Determine the [x, y] coordinate at the center of the cell enclosing the given text.  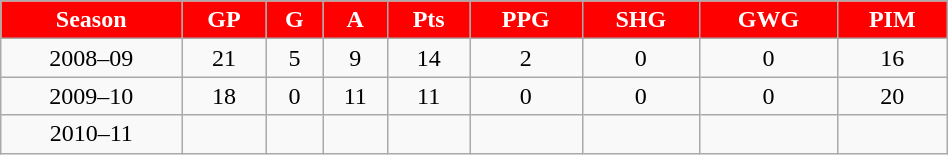
GWG [769, 20]
GP [224, 20]
20 [892, 96]
Pts [429, 20]
2010–11 [92, 134]
2 [526, 58]
A [356, 20]
SHG [641, 20]
18 [224, 96]
2009–10 [92, 96]
21 [224, 58]
PPG [526, 20]
16 [892, 58]
5 [294, 58]
Season [92, 20]
9 [356, 58]
2008–09 [92, 58]
G [294, 20]
14 [429, 58]
PIM [892, 20]
